Determine the (X, Y) coordinate at the center of the cell enclosing the given text.  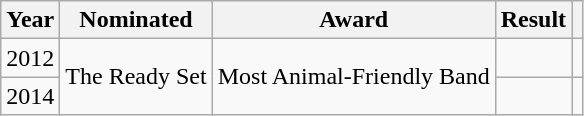
The Ready Set (136, 77)
Year (30, 20)
Nominated (136, 20)
Result (533, 20)
Award (354, 20)
2012 (30, 58)
2014 (30, 96)
Most Animal-Friendly Band (354, 77)
